For the text-containing cell, return its midpoint in [X, Y] coordinate format. 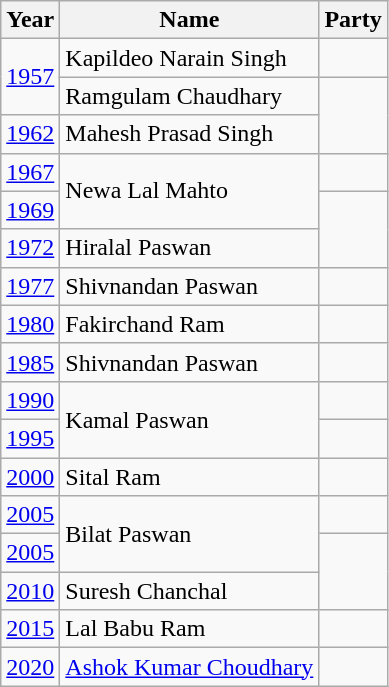
1957 [30, 77]
Ramgulam Chaudhary [190, 96]
Fakirchand Ram [190, 324]
2000 [30, 477]
Kamal Paswan [190, 419]
1980 [30, 324]
Suresh Chanchal [190, 591]
Sital Ram [190, 477]
Party [353, 20]
Newa Lal Mahto [190, 191]
1967 [30, 172]
2010 [30, 591]
Bilat Paswan [190, 534]
1969 [30, 210]
1990 [30, 400]
2015 [30, 629]
2020 [30, 667]
1962 [30, 134]
Mahesh Prasad Singh [190, 134]
Lal Babu Ram [190, 629]
1985 [30, 362]
Ashok Kumar Choudhary [190, 667]
Year [30, 20]
1995 [30, 438]
Name [190, 20]
1972 [30, 248]
1977 [30, 286]
Hiralal Paswan [190, 248]
Kapildeo Narain Singh [190, 58]
